Identify which cell holds the provided text, then report its [X, Y] central coordinate. 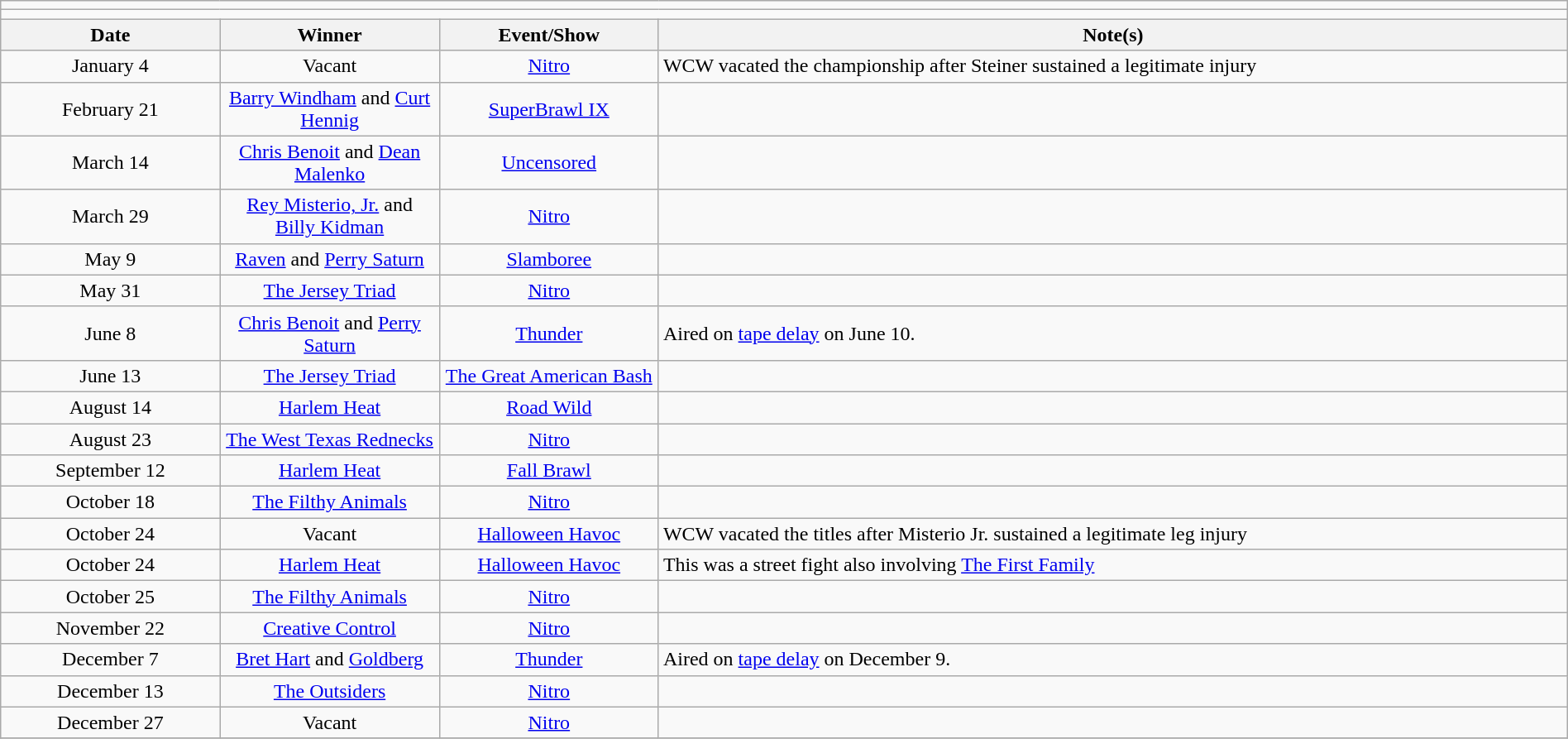
August 14 [111, 407]
January 4 [111, 66]
May 9 [111, 259]
Aired on tape delay on June 10. [1113, 333]
Aired on tape delay on December 9. [1113, 660]
March 14 [111, 162]
Creative Control [329, 628]
WCW vacated the championship after Steiner sustained a legitimate injury [1113, 66]
Chris Benoit and Dean Malenko [329, 162]
October 25 [111, 597]
Date [111, 35]
August 23 [111, 439]
This was a street fight also involving The First Family [1113, 565]
Road Wild [549, 407]
Rey Misterio, Jr. and Billy Kidman [329, 217]
WCW vacated the titles after Misterio Jr. sustained a legitimate leg injury [1113, 534]
Winner [329, 35]
Chris Benoit and Perry Saturn [329, 333]
December 27 [111, 722]
Slamboree [549, 259]
Fall Brawl [549, 471]
Barry Windham and Curt Hennig [329, 109]
SuperBrawl IX [549, 109]
February 21 [111, 109]
The West Texas Rednecks [329, 439]
December 7 [111, 660]
June 8 [111, 333]
December 13 [111, 691]
Note(s) [1113, 35]
Uncensored [549, 162]
November 22 [111, 628]
The Outsiders [329, 691]
The Great American Bash [549, 376]
May 31 [111, 290]
June 13 [111, 376]
September 12 [111, 471]
Event/Show [549, 35]
Bret Hart and Goldberg [329, 660]
Raven and Perry Saturn [329, 259]
October 18 [111, 502]
March 29 [111, 217]
